Extract the (x, y) coordinate from the center of the cell holding the provided text.  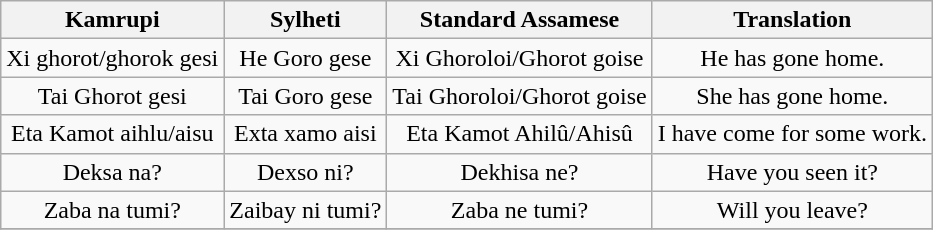
I have come for some work. (792, 134)
Deksa na? (112, 172)
Standard Assamese (520, 20)
Eta Kamot aihlu/aisu (112, 134)
He has gone home. (792, 58)
Kamrupi (112, 20)
She has gone home. (792, 96)
Dexso ni? (306, 172)
Eta Kamot Ahilû/Ahisû (520, 134)
Xi ghorot/ghorok gesi (112, 58)
He Goro gese (306, 58)
Tai Ghorot gesi (112, 96)
Zaba na tumi? (112, 210)
Zaibay ni tumi? (306, 210)
Tai Goro gese (306, 96)
Have you seen it? (792, 172)
Sylheti (306, 20)
Zaba ne tumi? (520, 210)
Tai Ghoroloi/Ghorot goise (520, 96)
Exta xamo aisi (306, 134)
Dekhisa ne? (520, 172)
Translation (792, 20)
Xi Ghoroloi/Ghorot goise (520, 58)
Will you leave? (792, 210)
